Provide the [x, y] coordinate of the cell's center where the given text is located.  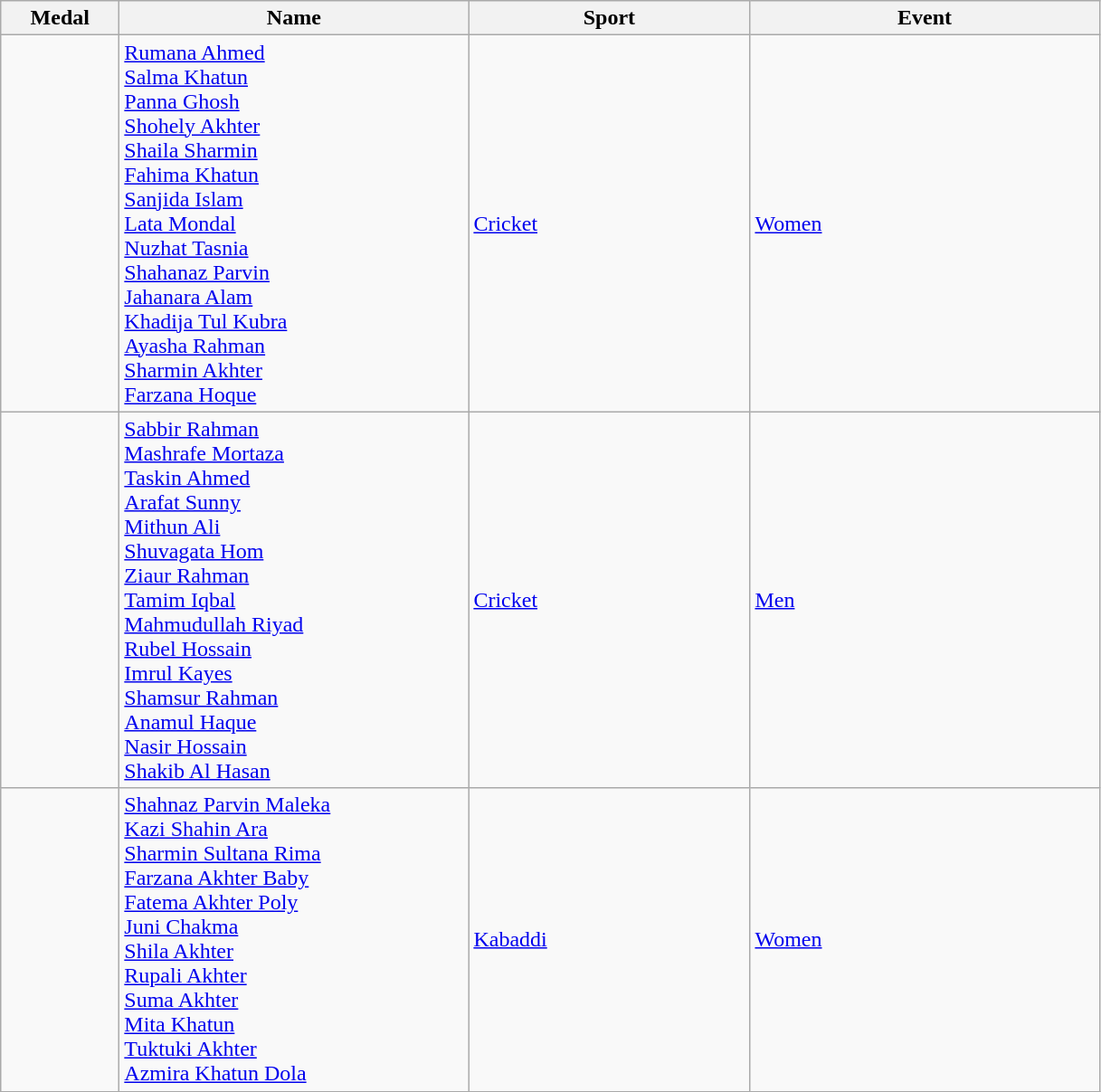
Medal [60, 18]
Sport [610, 18]
Name [294, 18]
Men [925, 600]
Event [925, 18]
Kabaddi [610, 939]
